For the text-containing cell, return its midpoint in (X, Y) coordinate format. 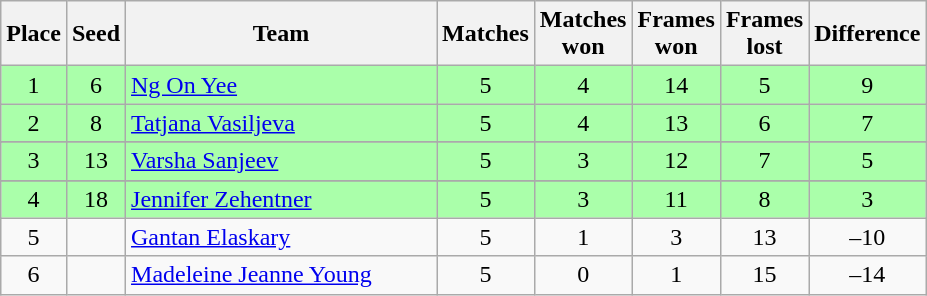
2 (34, 123)
15 (764, 275)
Team (282, 34)
12 (676, 161)
Seed (96, 34)
9 (868, 85)
14 (676, 85)
Frames lost (764, 34)
–10 (868, 237)
Matches (486, 34)
Varsha Sanjeev (282, 161)
11 (676, 199)
Ng On Yee (282, 85)
Gantan Elaskary (282, 237)
Matches won (583, 34)
Madeleine Jeanne Young (282, 275)
Jennifer Zehentner (282, 199)
18 (96, 199)
Frames won (676, 34)
Difference (868, 34)
0 (583, 275)
Tatjana Vasiljeva (282, 123)
Place (34, 34)
–14 (868, 275)
